Locate the cell with the specified text and output its (X, Y) center coordinate. 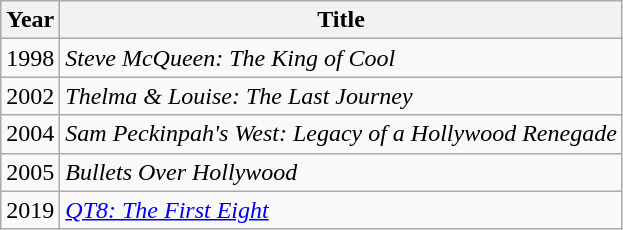
2005 (30, 172)
Sam Peckinpah's West: Legacy of a Hollywood Renegade (342, 134)
Bullets Over Hollywood (342, 172)
QT8: The First Eight (342, 210)
1998 (30, 58)
Thelma & Louise: The Last Journey (342, 96)
2004 (30, 134)
Year (30, 20)
2019 (30, 210)
Title (342, 20)
Steve McQueen: The King of Cool (342, 58)
2002 (30, 96)
